Identify which cell holds the provided text, then report its (x, y) central coordinate. 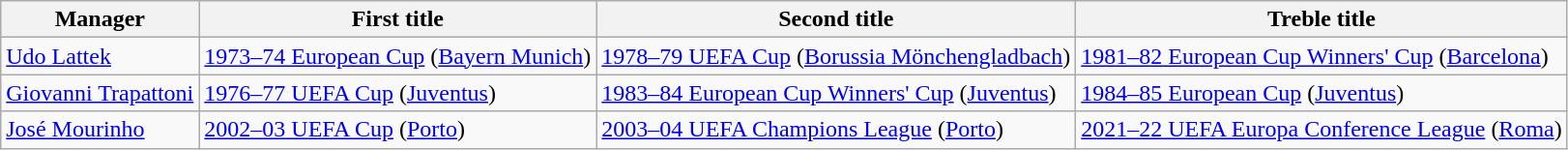
Udo Lattek (101, 56)
Second title (836, 19)
1983–84 European Cup Winners' Cup (Juventus) (836, 93)
2003–04 UEFA Champions League (Porto) (836, 130)
1984–85 European Cup (Juventus) (1321, 93)
1976–77 UEFA Cup (Juventus) (398, 93)
Treble title (1321, 19)
1981–82 European Cup Winners' Cup (Barcelona) (1321, 56)
Manager (101, 19)
2002–03 UEFA Cup (Porto) (398, 130)
1978–79 UEFA Cup (Borussia Mönchengladbach) (836, 56)
1973–74 European Cup (Bayern Munich) (398, 56)
José Mourinho (101, 130)
First title (398, 19)
2021–22 UEFA Europa Conference League (Roma) (1321, 130)
Giovanni Trapattoni (101, 93)
